Extract the [x, y] coordinate from the center of the cell holding the provided text.  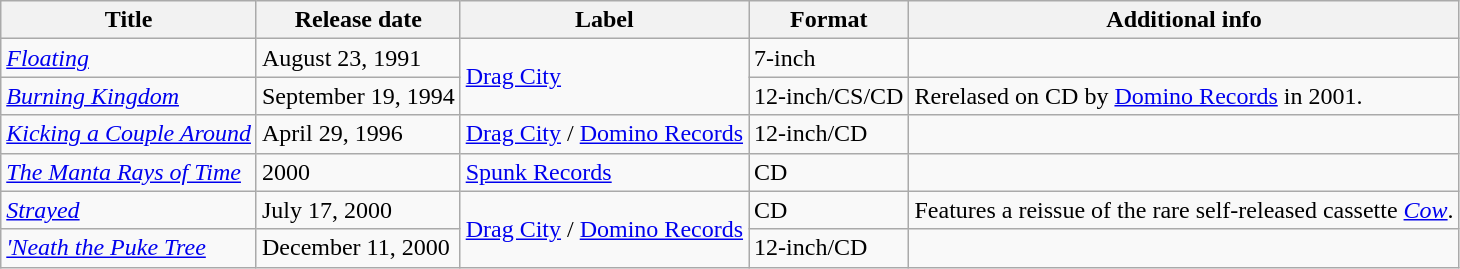
Label [604, 20]
The Manta Rays of Time [129, 172]
Drag City [604, 77]
2000 [358, 172]
Additional info [1184, 20]
12-inch/CS/CD [829, 96]
Features a reissue of the rare self-released cassette Cow. [1184, 210]
April 29, 1996 [358, 134]
'Neath the Puke Tree [129, 248]
Title [129, 20]
December 11, 2000 [358, 248]
September 19, 1994 [358, 96]
Spunk Records [604, 172]
7-inch [829, 58]
Burning Kingdom [129, 96]
August 23, 1991 [358, 58]
July 17, 2000 [358, 210]
Release date [358, 20]
Strayed [129, 210]
Kicking a Couple Around [129, 134]
Floating [129, 58]
Rerelased on CD by Domino Records in 2001. [1184, 96]
Format [829, 20]
